Return the [x, y] coordinate for the center point of the cell that contains the specified text.  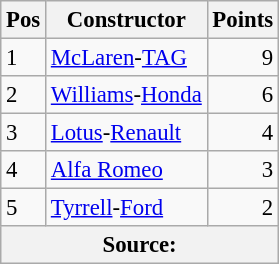
Constructor [127, 20]
5 [24, 208]
McLaren-TAG [127, 58]
Points [242, 20]
9 [242, 58]
Williams-Honda [127, 95]
1 [24, 58]
Pos [24, 20]
Tyrrell-Ford [127, 208]
Lotus-Renault [127, 133]
Source: [140, 245]
6 [242, 95]
Alfa Romeo [127, 170]
